Extract the (X, Y) coordinate from the center of the cell holding the provided text.  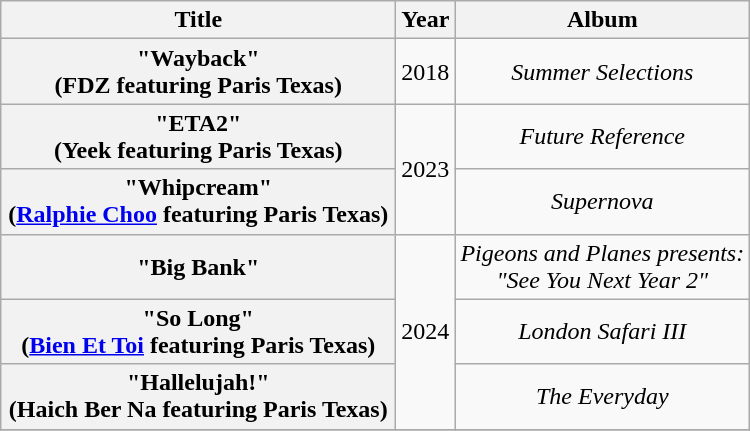
The Everyday (602, 396)
Album (602, 20)
Summer Selections (602, 72)
"So Long" (Bien Et Toi featuring Paris Texas) (198, 332)
Future Reference (602, 136)
Title (198, 20)
"ETA2" (Yeek featuring Paris Texas) (198, 136)
"Wayback" (FDZ featuring Paris Texas) (198, 72)
London Safari III (602, 332)
Year (426, 20)
2018 (426, 72)
Pigeons and Planes presents: "See You Next Year 2" (602, 266)
2024 (426, 332)
2023 (426, 169)
"Hallelujah!" (Haich Ber Na featuring Paris Texas) (198, 396)
"Whipcream" (Ralphie Choo featuring Paris Texas) (198, 202)
Supernova (602, 202)
"Big Bank" (198, 266)
